Locate the cell with the specified text and output its [x, y] center coordinate. 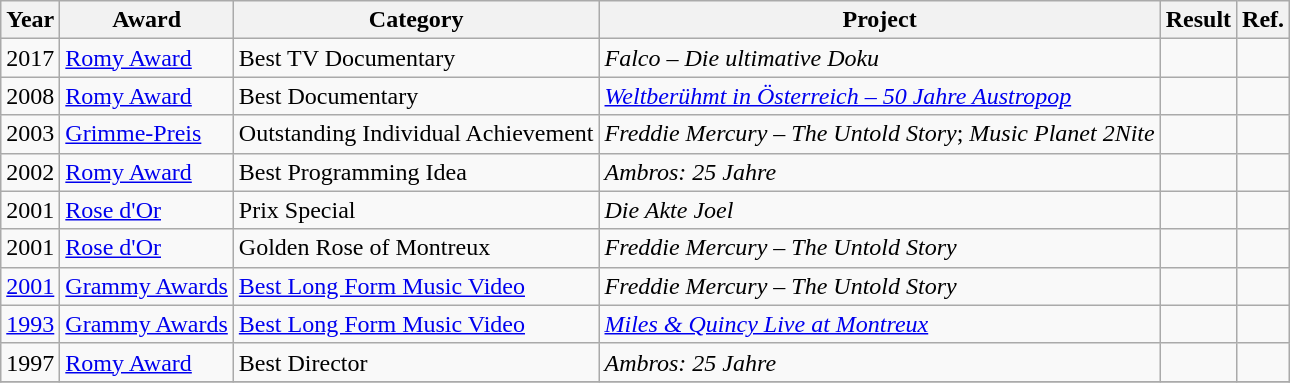
Prix Special [416, 210]
2017 [30, 58]
1993 [30, 324]
1997 [30, 362]
Freddie Mercury – The Untold Story; Music Planet 2Nite [880, 134]
Year [30, 20]
Outstanding Individual Achievement [416, 134]
2008 [30, 96]
Category [416, 20]
Grimme-Preis [147, 134]
2002 [30, 172]
Weltberühmt in Österreich – 50 Jahre Austropop [880, 96]
Best TV Documentary [416, 58]
Ref. [1264, 20]
2003 [30, 134]
Result [1198, 20]
Miles & Quincy Live at Montreux [880, 324]
Project [880, 20]
Die Akte Joel [880, 210]
Golden Rose of Montreux [416, 248]
Falco – Die ultimative Doku [880, 58]
Best Documentary [416, 96]
Award [147, 20]
Best Director [416, 362]
Best Programming Idea [416, 172]
